Pinpoint the cell where the given text exists, returning its [x, y] midpoint coordinate. 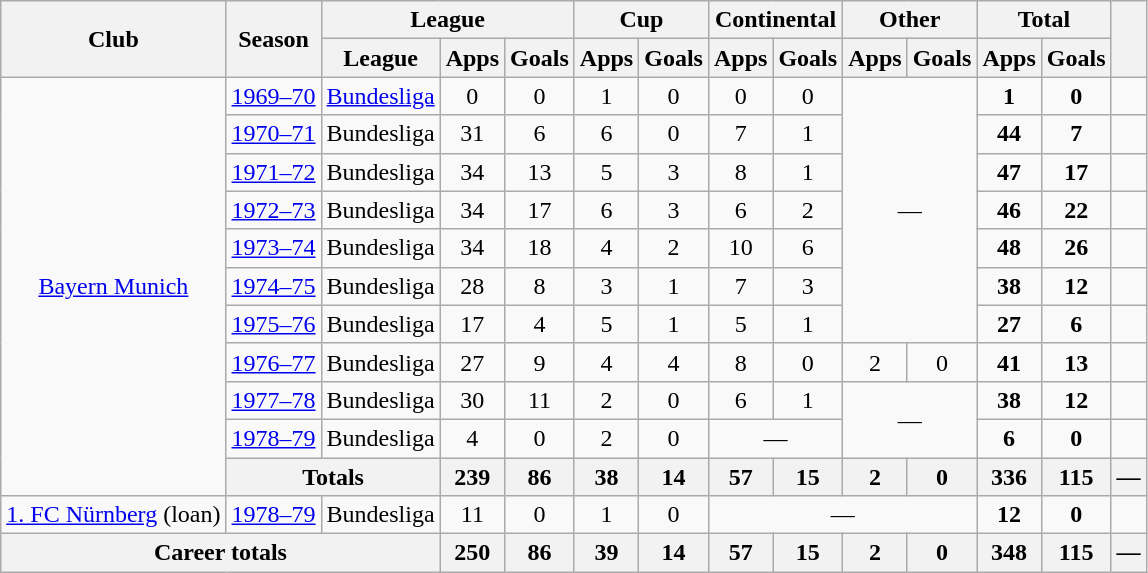
47 [1009, 172]
10 [740, 248]
Season [274, 39]
1975–76 [274, 324]
Club [114, 39]
1969–70 [274, 96]
Career totals [220, 553]
Bayern Munich [114, 286]
44 [1009, 134]
22 [1076, 210]
Continental [775, 20]
46 [1009, 210]
250 [472, 553]
Other [910, 20]
Total [1044, 20]
41 [1009, 362]
30 [472, 400]
1971–72 [274, 172]
48 [1009, 248]
348 [1009, 553]
39 [606, 553]
1972–73 [274, 210]
1. FC Nürnberg (loan) [114, 515]
31 [472, 134]
9 [540, 362]
1974–75 [274, 286]
1973–74 [274, 248]
1970–71 [274, 134]
1976–77 [274, 362]
28 [472, 286]
239 [472, 477]
Cup [641, 20]
26 [1076, 248]
Totals [333, 477]
18 [540, 248]
336 [1009, 477]
1977–78 [274, 400]
